Identify which cell holds the provided text, then report its [x, y] central coordinate. 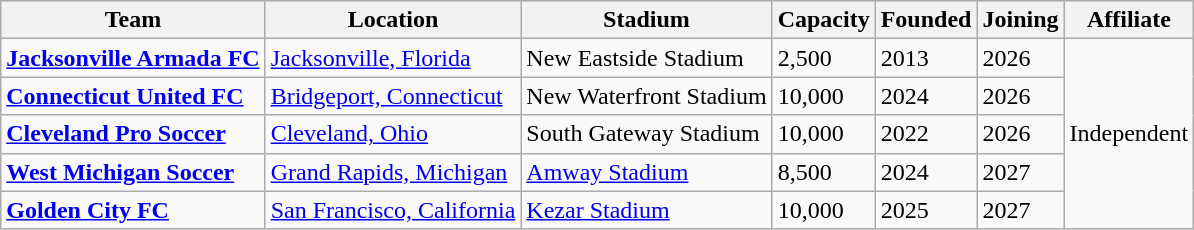
Capacity [824, 20]
8,500 [824, 172]
Kezar Stadium [646, 210]
Golden City FC [133, 210]
South Gateway Stadium [646, 134]
Location [393, 20]
Jacksonville Armada FC [133, 58]
Independent [1129, 134]
Team [133, 20]
2025 [926, 210]
New Waterfront Stadium [646, 96]
Jacksonville, Florida [393, 58]
2013 [926, 58]
Amway Stadium [646, 172]
Connecticut United FC [133, 96]
Joining [1020, 20]
Stadium [646, 20]
Cleveland Pro Soccer [133, 134]
New Eastside Stadium [646, 58]
San Francisco, California [393, 210]
2,500 [824, 58]
West Michigan Soccer [133, 172]
Cleveland, Ohio [393, 134]
Bridgeport, Connecticut [393, 96]
Grand Rapids, Michigan [393, 172]
Founded [926, 20]
Affiliate [1129, 20]
2022 [926, 134]
